Provide the (x, y) coordinate of the cell's center where the given text is located.  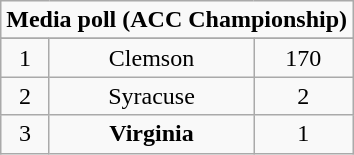
Media poll (ACC Championship) (177, 20)
Virginia (152, 134)
Syracuse (152, 96)
3 (25, 134)
170 (304, 58)
Clemson (152, 58)
